Return the [x, y] coordinate for the center point of the cell that contains the specified text.  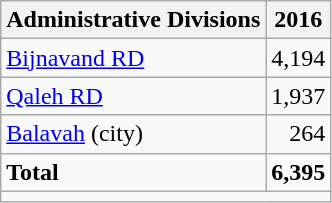
264 [298, 134]
6,395 [298, 172]
Qaleh RD [134, 96]
4,194 [298, 58]
Balavah (city) [134, 134]
Bijnavand RD [134, 58]
1,937 [298, 96]
2016 [298, 20]
Administrative Divisions [134, 20]
Total [134, 172]
